Determine the (X, Y) coordinate at the center of the cell enclosing the given text.  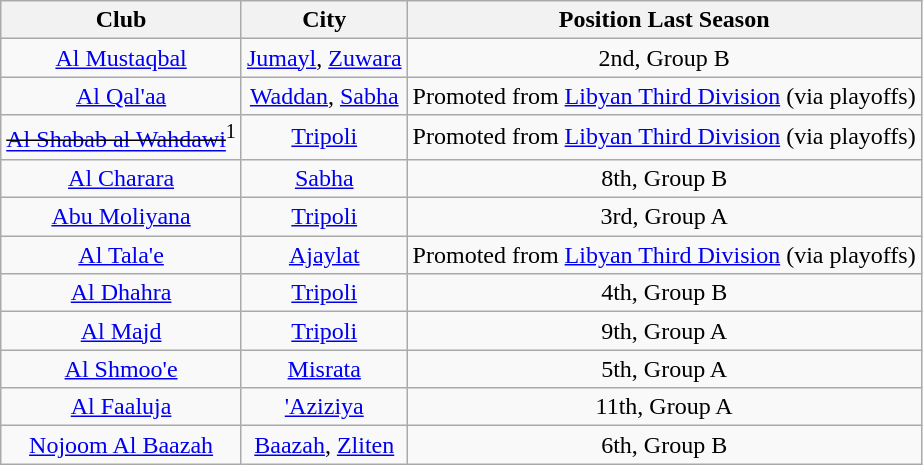
4th, Group B (664, 293)
9th, Group A (664, 331)
Nojoom Al Baazah (122, 445)
Al Tala'e (122, 255)
6th, Group B (664, 445)
Al Dhahra (122, 293)
11th, Group A (664, 407)
5th, Group A (664, 369)
3rd, Group A (664, 217)
Waddan, Sabha (324, 96)
Misrata (324, 369)
Al Shabab al Wahdawi1 (122, 138)
Position Last Season (664, 20)
'Aziziya (324, 407)
Al Shmoo'e (122, 369)
Abu Moliyana (122, 217)
City (324, 20)
Ajaylat (324, 255)
Al Qal'aa (122, 96)
Al Faaluja (122, 407)
Jumayl, Zuwara (324, 58)
Al Majd (122, 331)
2nd, Group B (664, 58)
Al Mustaqbal (122, 58)
Al Charara (122, 178)
8th, Group B (664, 178)
Baazah, Zliten (324, 445)
Sabha (324, 178)
Club (122, 20)
